Identify which cell holds the provided text, then report its [X, Y] central coordinate. 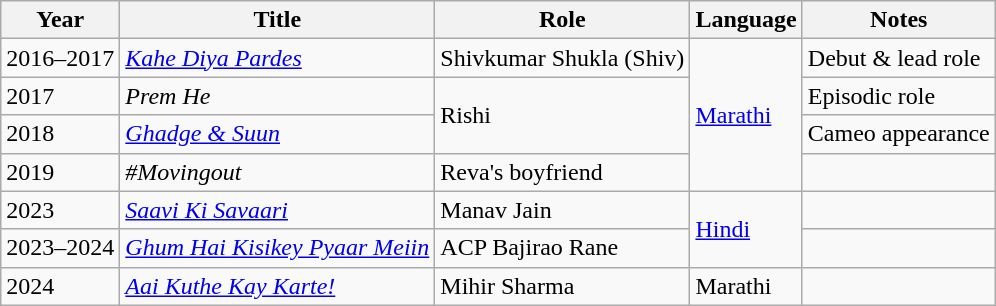
Episodic role [898, 96]
2023 [60, 210]
Title [278, 20]
Ghum Hai Kisikey Pyaar Meiin [278, 248]
Ghadge & Suun [278, 134]
Manav Jain [562, 210]
2016–2017 [60, 58]
Cameo appearance [898, 134]
Saavi Ki Savaari [278, 210]
2019 [60, 172]
Year [60, 20]
Role [562, 20]
2024 [60, 286]
Shivkumar Shukla (Shiv) [562, 58]
Reva's boyfriend [562, 172]
Notes [898, 20]
Language [746, 20]
Hindi [746, 229]
Debut & lead role [898, 58]
Kahe Diya Pardes [278, 58]
Mihir Sharma [562, 286]
2018 [60, 134]
2017 [60, 96]
Prem He [278, 96]
Aai Kuthe Kay Karte! [278, 286]
#Movingout [278, 172]
Rishi [562, 115]
ACP Bajirao Rane [562, 248]
2023–2024 [60, 248]
